Search for the cell housing the specified text and yield its [X, Y] center coordinate. 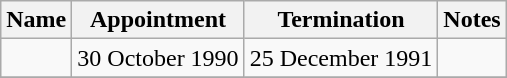
Appointment [158, 20]
25 December 1991 [341, 58]
Notes [472, 20]
30 October 1990 [158, 58]
Name [36, 20]
Termination [341, 20]
